Extract the (x, y) coordinate from the center of the cell holding the provided text.  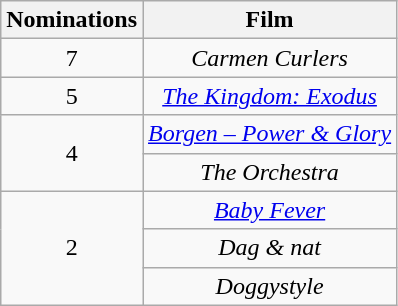
Doggystyle (269, 286)
Dag & nat (269, 248)
7 (72, 58)
4 (72, 153)
Baby Fever (269, 210)
5 (72, 96)
The Orchestra (269, 172)
Carmen Curlers (269, 58)
Borgen – Power & Glory (269, 134)
2 (72, 248)
The Kingdom: Exodus (269, 96)
Film (269, 20)
Nominations (72, 20)
